Extract the (X, Y) coordinate from the center of the cell holding the provided text.  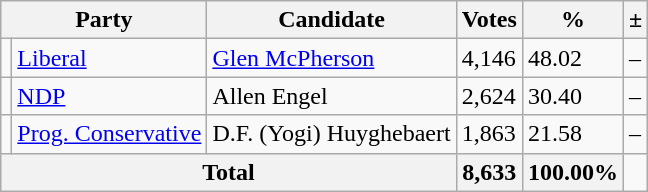
48.02 (572, 58)
30.40 (572, 96)
± (635, 20)
D.F. (Yogi) Huyghebaert (332, 134)
Total (228, 172)
4,146 (489, 58)
2,624 (489, 96)
100.00% (572, 172)
NDP (110, 96)
Votes (489, 20)
Allen Engel (332, 96)
1,863 (489, 134)
% (572, 20)
Glen McPherson (332, 58)
Party (104, 20)
21.58 (572, 134)
Liberal (110, 58)
Candidate (332, 20)
Prog. Conservative (110, 134)
8,633 (489, 172)
